Locate the cell with the specified text and output its (X, Y) center coordinate. 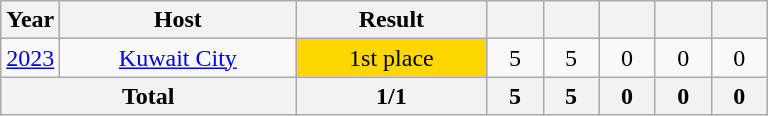
Year (30, 20)
Host (178, 20)
1/1 (392, 96)
Result (392, 20)
Total (148, 96)
1st place (392, 58)
Kuwait City (178, 58)
2023 (30, 58)
